Identify which cell holds the provided text, then report its (X, Y) central coordinate. 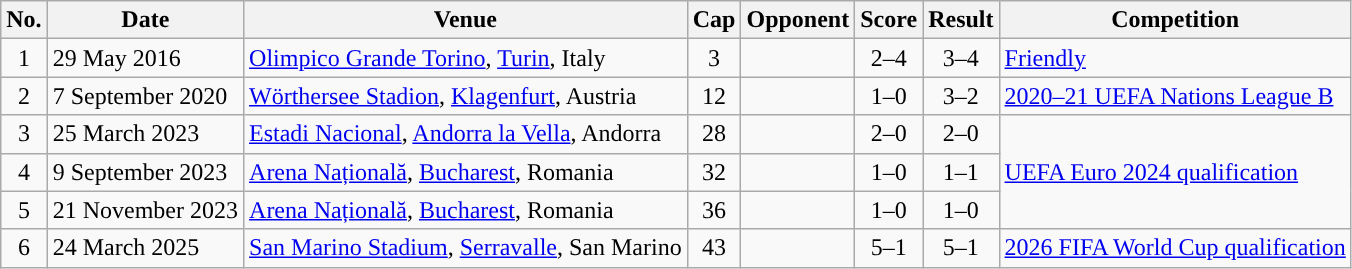
12 (714, 96)
9 September 2023 (145, 172)
No. (24, 20)
2 (24, 96)
Opponent (798, 20)
2020–21 UEFA Nations League B (1175, 96)
43 (714, 248)
21 November 2023 (145, 210)
Result (961, 20)
Wörthersee Stadion, Klagenfurt, Austria (466, 96)
3–4 (961, 58)
2–4 (889, 58)
7 September 2020 (145, 96)
29 May 2016 (145, 58)
6 (24, 248)
Score (889, 20)
1 (24, 58)
Estadi Nacional, Andorra la Vella, Andorra (466, 134)
36 (714, 210)
4 (24, 172)
28 (714, 134)
24 March 2025 (145, 248)
Olimpico Grande Torino, Turin, Italy (466, 58)
25 March 2023 (145, 134)
Cap (714, 20)
1–1 (961, 172)
UEFA Euro 2024 qualification (1175, 172)
San Marino Stadium, Serravalle, San Marino (466, 248)
5 (24, 210)
Competition (1175, 20)
Date (145, 20)
Friendly (1175, 58)
32 (714, 172)
3–2 (961, 96)
2026 FIFA World Cup qualification (1175, 248)
Venue (466, 20)
